Detect which cell encompasses the target text, then output its [X, Y] center coordinate. 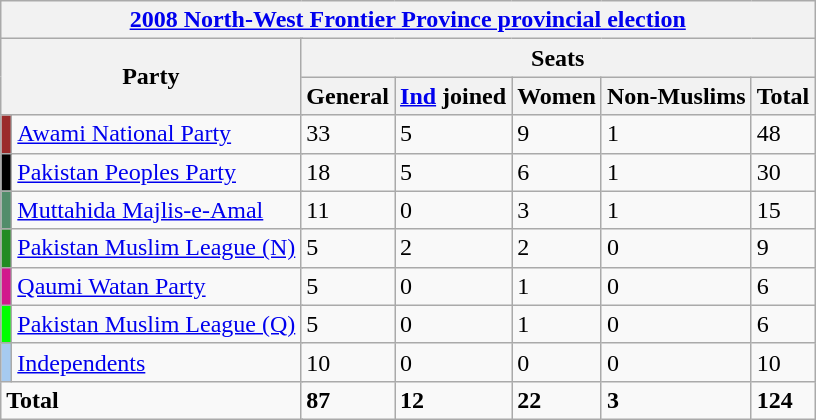
15 [783, 210]
Independents [156, 362]
48 [783, 134]
Women [557, 96]
Qaumi Watan Party [156, 286]
2008 North-West Frontier Province provincial election [408, 20]
General [348, 96]
Party [151, 77]
33 [348, 134]
22 [557, 400]
Muttahida Majlis-e-Amal [156, 210]
12 [454, 400]
30 [783, 172]
Non-Muslims [676, 96]
11 [348, 210]
Awami National Party [156, 134]
87 [348, 400]
Ind joined [454, 96]
Pakistan Muslim League (Q) [156, 324]
Pakistan Peoples Party [156, 172]
124 [783, 400]
Seats [558, 58]
18 [348, 172]
Pakistan Muslim League (N) [156, 248]
